Search for the cell housing the specified text and yield its (x, y) center coordinate. 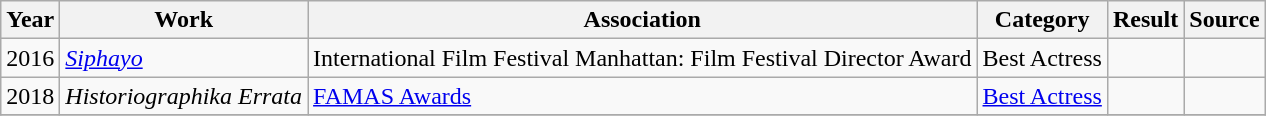
Historiographika Errata (184, 96)
2016 (30, 58)
FAMAS Awards (642, 96)
Siphayo (184, 58)
International Film Festival Manhattan: Film Festival Director Award (642, 58)
2018 (30, 96)
Category (1042, 20)
Year (30, 20)
Result (1145, 20)
Work (184, 20)
Association (642, 20)
Source (1224, 20)
